For the text-containing cell, return its midpoint in (X, Y) coordinate format. 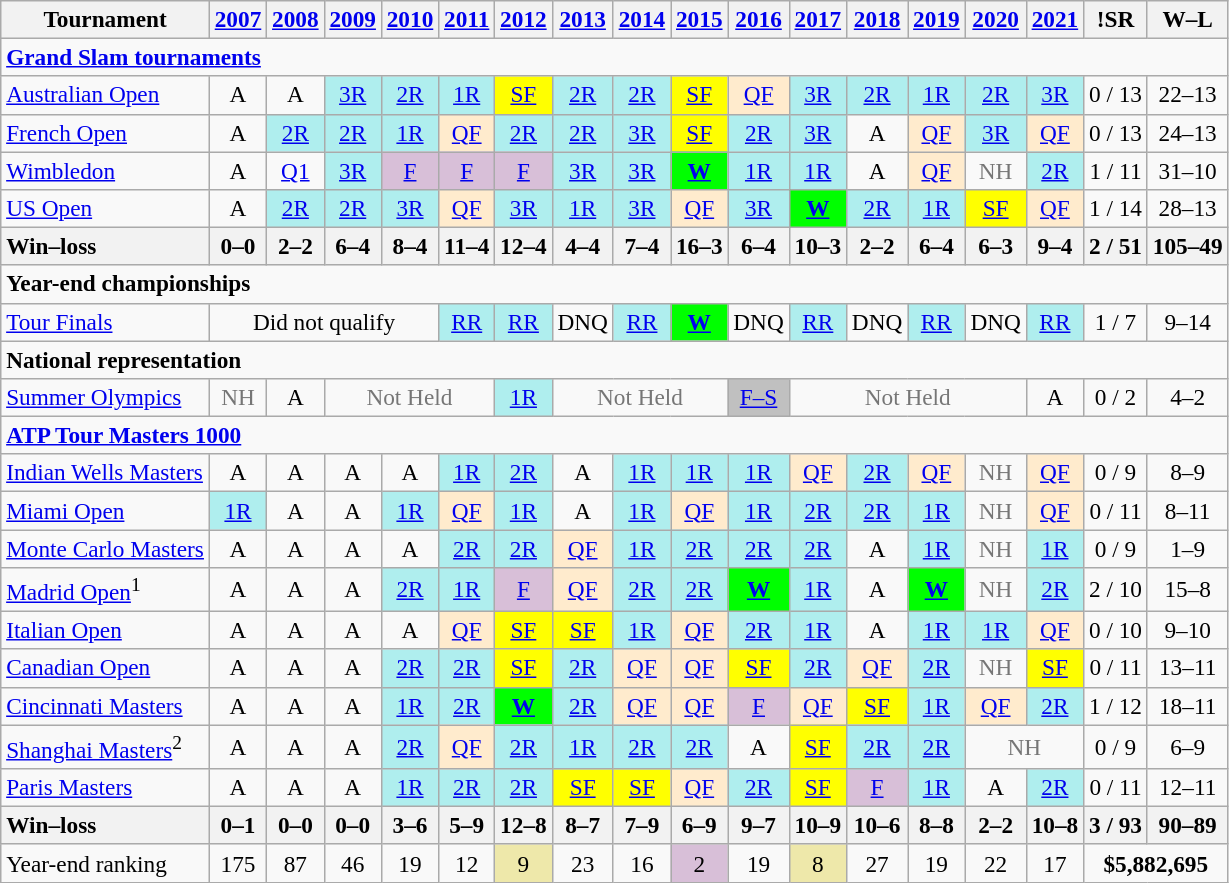
12–11 (1188, 787)
23 (582, 863)
Madrid Open1 (106, 589)
9–14 (1188, 322)
16 (642, 863)
2011 (467, 19)
2013 (582, 19)
2019 (936, 19)
Tour Finals (106, 322)
2008 (296, 19)
Miami Open (106, 510)
0–1 (238, 825)
Shanghai Masters2 (106, 746)
Paris Masters (106, 787)
2007 (238, 19)
9–7 (758, 825)
W–L (1188, 19)
2010 (410, 19)
2016 (758, 19)
7–4 (642, 246)
10–6 (876, 825)
3–6 (410, 825)
1–9 (1188, 548)
87 (296, 863)
Year-end ranking (106, 863)
Cincinnati Masters (106, 706)
8–9 (1188, 473)
ATP Tour Masters 1000 (614, 435)
6–3 (996, 246)
Australian Open (106, 95)
0 / 2 (1116, 397)
10–9 (818, 825)
2009 (352, 19)
2014 (642, 19)
Italian Open (106, 630)
2017 (818, 19)
National representation (614, 359)
0 / 10 (1116, 630)
French Open (106, 133)
Canadian Open (106, 668)
Summer Olympics (106, 397)
11–4 (467, 246)
Indian Wells Masters (106, 473)
17 (1054, 863)
22–13 (1188, 95)
22 (996, 863)
Wimbledon (106, 170)
1 / 12 (1116, 706)
2018 (876, 19)
Year-end championships (614, 284)
Grand Slam tournaments (614, 57)
2021 (1054, 19)
8–8 (936, 825)
3 / 93 (1116, 825)
2012 (524, 19)
175 (238, 863)
28–13 (1188, 208)
Did not qualify (324, 322)
5–9 (467, 825)
F–S (758, 397)
1 / 11 (1116, 170)
7–9 (642, 825)
46 (352, 863)
Monte Carlo Masters (106, 548)
Q1 (296, 170)
1 / 7 (1116, 322)
16–3 (700, 246)
13–11 (1188, 668)
10–8 (1054, 825)
105–49 (1188, 246)
8–7 (582, 825)
8–4 (410, 246)
Tournament (106, 19)
2 / 51 (1116, 246)
90–89 (1188, 825)
8–11 (1188, 510)
4–4 (582, 246)
2020 (996, 19)
31–10 (1188, 170)
15–8 (1188, 589)
US Open (106, 208)
2015 (700, 19)
27 (876, 863)
12 (467, 863)
1 / 14 (1116, 208)
10–3 (818, 246)
2 (700, 863)
12–8 (524, 825)
!SR (1116, 19)
4–2 (1188, 397)
9 (524, 863)
18–11 (1188, 706)
9–4 (1054, 246)
9–10 (1188, 630)
24–13 (1188, 133)
12–4 (524, 246)
$5,882,695 (1156, 863)
2 / 10 (1116, 589)
8 (818, 863)
